Locate the cell with the specified text and output its [x, y] center coordinate. 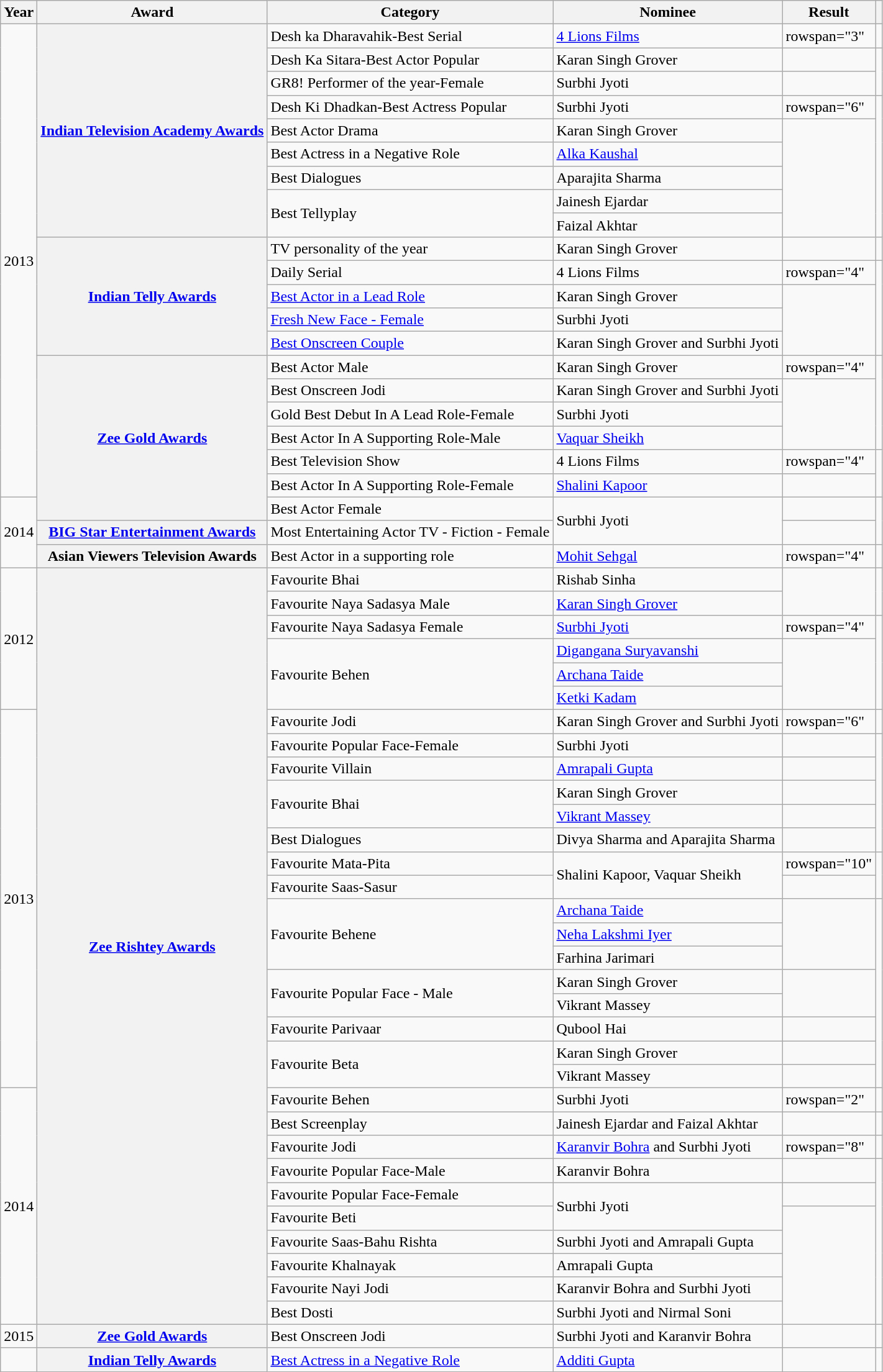
Category [410, 12]
Best Television Show [410, 461]
Favourite Nayi Jodi [410, 1289]
Qubool Hai [667, 1029]
Jainesh Ejardar and Faizal Akhtar [667, 1124]
Jainesh Ejardar [667, 201]
Gold Best Debut In A Lead Role-Female [410, 414]
Favourite Behene [410, 934]
rowspan="3" [829, 36]
Result [829, 12]
Rishab Sinha [667, 579]
Alka Kaushal [667, 154]
Divya Sharma and Aparajita Sharma [667, 840]
Favourite Parivaar [410, 1029]
Faizal Akhtar [667, 225]
Favourite Popular Face-Male [410, 1171]
Shalini Kapoor, Vaquar Sheikh [667, 875]
Desh Ka Sitara-Best Actor Popular [410, 60]
Fresh New Face - Female [410, 320]
Aparajita Sharma [667, 178]
Best Onscreen Couple [410, 343]
Favourite Villain [410, 769]
Favourite Popular Face - Male [410, 993]
Zee Rishtey Awards [152, 946]
Indian Television Academy Awards [152, 130]
Best Tellyplay [410, 213]
GR8! Performer of the year-Female [410, 83]
Best Actor Female [410, 509]
Desh ka Dharavahik-Best Serial [410, 36]
2015 [19, 1336]
Year [19, 12]
rowspan="10" [829, 863]
Best Screenplay [410, 1124]
TV personality of the year [410, 248]
Favourite Khalnayak [410, 1265]
rowspan="8" [829, 1147]
2012 [19, 638]
rowspan="2" [829, 1100]
Favourite Beta [410, 1065]
Favourite Saas-Bahu Rishta [410, 1242]
Surbhi Jyoti and Nirmal Soni [667, 1312]
Best Dosti [410, 1312]
Favourite Naya Sadasya Male [410, 603]
Neha Lakshmi Iyer [667, 934]
Karanvir Bohra [667, 1171]
Desh Ki Dhadkan-Best Actress Popular [410, 107]
Favourite Naya Sadasya Female [410, 627]
Additi Gupta [667, 1360]
Farhina Jarimari [667, 958]
Daily Serial [410, 272]
Vaquar Sheikh [667, 438]
Best Actor Drama [410, 130]
Asian Viewers Television Awards [152, 556]
Award [152, 12]
Ketki Kadam [667, 698]
Favourite Mata-Pita [410, 863]
Most Entertaining Actor TV - Fiction - Female [410, 532]
Surbhi Jyoti and Karanvir Bohra [667, 1336]
Favourite Beti [410, 1218]
Favourite Saas-Sasur [410, 887]
Surbhi Jyoti and Amrapali Gupta [667, 1242]
Best Actor in a supporting role [410, 556]
Nominee [667, 12]
Best Actor In A Supporting Role-Male [410, 438]
Shalini Kapoor [667, 485]
Digangana Suryavanshi [667, 650]
Best Actor in a Lead Role [410, 296]
Best Actor In A Supporting Role-Female [410, 485]
Mohit Sehgal [667, 556]
Best Actor Male [410, 367]
BIG Star Entertainment Awards [152, 532]
